Detect which cell encompasses the target text, then output its (x, y) center coordinate. 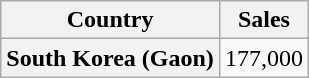
177,000 (264, 58)
Sales (264, 20)
Country (110, 20)
South Korea (Gaon) (110, 58)
